Identify which cell holds the provided text, then report its [X, Y] central coordinate. 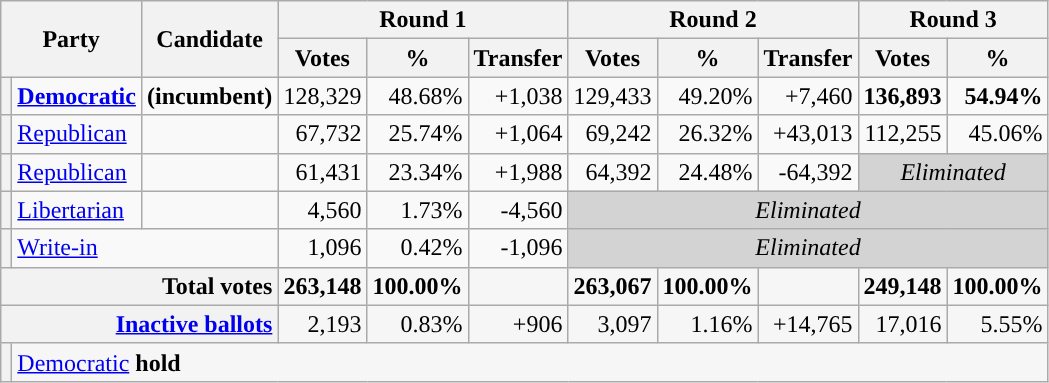
+7,460 [808, 96]
Party [72, 39]
136,893 [902, 96]
-1,096 [518, 248]
5.55% [998, 324]
3,097 [612, 324]
+14,765 [808, 324]
128,329 [322, 96]
64,392 [612, 172]
24.48% [708, 172]
(incumbent) [209, 96]
112,255 [902, 134]
4,560 [322, 210]
17,016 [902, 324]
1,096 [322, 248]
+1,064 [518, 134]
0.83% [418, 324]
61,431 [322, 172]
Candidate [209, 39]
+1,038 [518, 96]
Democratic hold [530, 362]
+43,013 [808, 134]
+1,988 [518, 172]
1.16% [708, 324]
45.06% [998, 134]
Write-in [145, 248]
69,242 [612, 134]
0.42% [418, 248]
129,433 [612, 96]
23.34% [418, 172]
48.68% [418, 96]
Democratic [77, 96]
Inactive ballots [140, 324]
54.94% [998, 96]
25.74% [418, 134]
Round 2 [713, 20]
2,193 [322, 324]
1.73% [418, 210]
-4,560 [518, 210]
263,148 [322, 286]
-64,392 [808, 172]
49.20% [708, 96]
Total votes [140, 286]
+906 [518, 324]
Libertarian [77, 210]
67,732 [322, 134]
Round 1 [423, 20]
26.32% [708, 134]
Round 3 [953, 20]
249,148 [902, 286]
263,067 [612, 286]
